Locate the cell with the specified text and output its (X, Y) center coordinate. 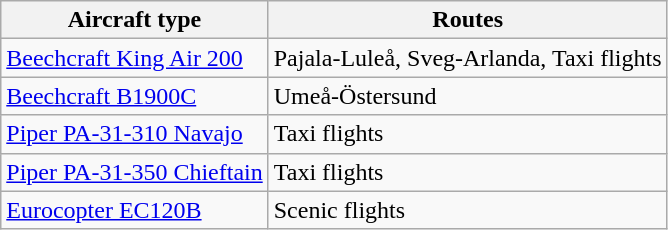
Routes (468, 20)
Pajala-Luleå, Sveg-Arlanda, Taxi flights (468, 58)
Beechcraft King Air 200 (134, 58)
Eurocopter EC120B (134, 210)
Aircraft type (134, 20)
Piper PA-31-310 Navajo (134, 134)
Beechcraft B1900C (134, 96)
Umeå-Östersund (468, 96)
Scenic flights (468, 210)
Piper PA-31-350 Chieftain (134, 172)
